Scan for the cell matching the given text and deliver its (X, Y) coordinate at center. 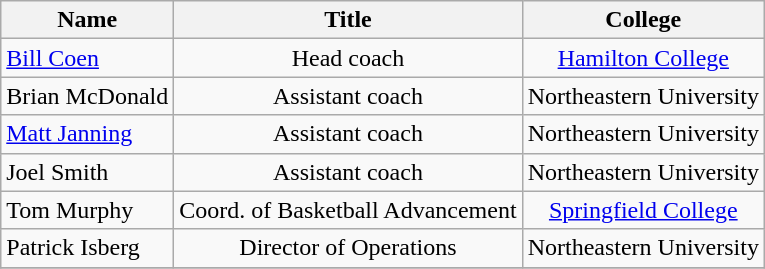
Bill Coen (88, 58)
Joel Smith (88, 172)
Name (88, 20)
Head coach (348, 58)
Title (348, 20)
Springfield College (643, 210)
Hamilton College (643, 58)
Director of Operations (348, 248)
Tom Murphy (88, 210)
Coord. of Basketball Advancement (348, 210)
College (643, 20)
Matt Janning (88, 134)
Brian McDonald (88, 96)
Patrick Isberg (88, 248)
